Determine the (X, Y) coordinate at the center of the cell enclosing the given text.  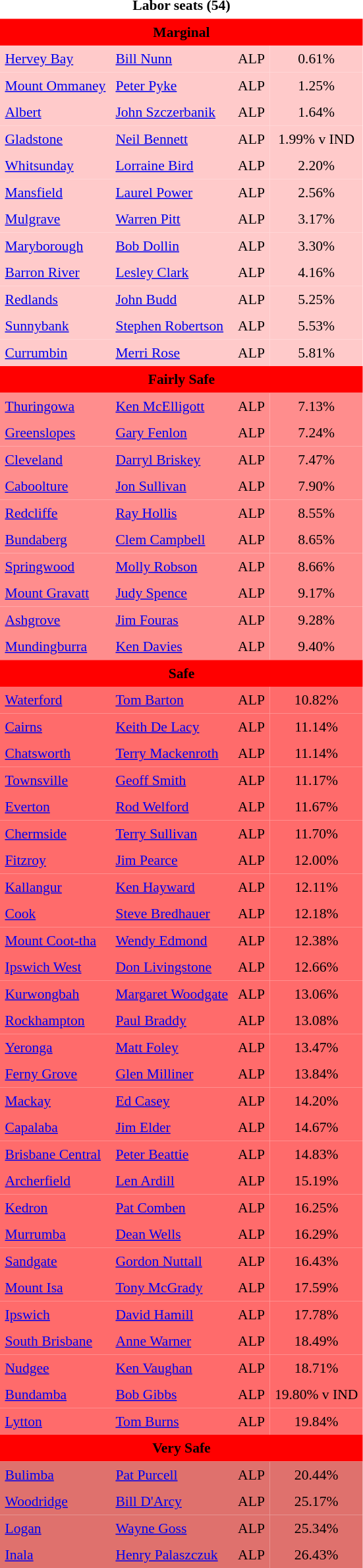
Lorraine Bird (172, 166)
Ken Davies (172, 646)
Bundamba (55, 1395)
Gordon Nuttall (172, 1261)
11.67% (316, 807)
Wendy Edmond (172, 940)
Gary Fenlon (172, 433)
11.70% (316, 833)
Margaret Woodgate (172, 993)
Mount Ommaney (55, 85)
Townsville (55, 780)
Kurwongbah (55, 993)
2.20% (316, 166)
Ed Casey (172, 1100)
12.66% (316, 967)
Caboolture (55, 486)
Don Livingstone (172, 967)
Tony McGrady (172, 1288)
Wayne Goss (172, 1528)
14.83% (316, 1154)
Jim Elder (172, 1127)
7.24% (316, 433)
Hervey Bay (55, 59)
1.64% (316, 112)
Brisbane Central (55, 1154)
19.80% v IND (316, 1395)
13.08% (316, 1020)
9.40% (316, 646)
Clem Campbell (172, 540)
Fitzroy (55, 860)
Mundingburra (55, 646)
8.65% (316, 540)
Bob Gibbs (172, 1395)
Lytton (55, 1421)
Pat Comben (172, 1207)
Thuringowa (55, 406)
Yeronga (55, 1047)
Terry Mackenroth (172, 753)
Bill D'Arcy (172, 1501)
Tom Barton (172, 700)
Sandgate (55, 1261)
Keith De Lacy (172, 726)
Mansfield (55, 192)
Anne Warner (172, 1341)
4.16% (316, 272)
5.53% (316, 326)
11.17% (316, 780)
Darryl Briskey (172, 459)
Greenslopes (55, 433)
1.25% (316, 85)
Peter Beattie (172, 1154)
Mount Isa (55, 1288)
Rod Welford (172, 807)
John Budd (172, 299)
Dean Wells (172, 1234)
Jim Fouras (172, 619)
Pat Purcell (172, 1474)
Len Ardill (172, 1181)
Nudgee (55, 1367)
Ashgrove (55, 619)
Gladstone (55, 139)
Kedron (55, 1207)
Albert (55, 112)
Archerfield (55, 1181)
25.17% (316, 1501)
John Szczerbanik (172, 112)
8.66% (316, 566)
9.28% (316, 619)
7.90% (316, 486)
Sunnybank (55, 326)
12.18% (316, 914)
Steve Bredhauer (172, 914)
12.38% (316, 940)
5.81% (316, 352)
Capalaba (55, 1127)
Barron River (55, 272)
Bob Dollin (172, 245)
1.99% v IND (316, 139)
25.34% (316, 1528)
Ken Hayward (172, 887)
Ken Vaughan (172, 1367)
David Hamill (172, 1314)
5.25% (316, 299)
Springwood (55, 566)
Paul Braddy (172, 1020)
13.47% (316, 1047)
Bulimba (55, 1474)
19.84% (316, 1421)
17.78% (316, 1314)
Fairly Safe (182, 379)
0.61% (316, 59)
2.56% (316, 192)
Merri Rose (172, 352)
Henry Palaszczuk (172, 1555)
Woodridge (55, 1501)
14.20% (316, 1100)
Mulgrave (55, 219)
Stephen Robertson (172, 326)
Bill Nunn (172, 59)
3.30% (316, 245)
12.00% (316, 860)
Geoff Smith (172, 780)
Chermside (55, 833)
7.13% (316, 406)
Everton (55, 807)
10.82% (316, 700)
Mackay (55, 1100)
Redcliffe (55, 513)
Warren Pitt (172, 219)
Jim Pearce (172, 860)
Currumbin (55, 352)
16.29% (316, 1234)
Cairns (55, 726)
16.25% (316, 1207)
Logan (55, 1528)
Terry Sullivan (172, 833)
Redlands (55, 299)
Molly Robson (172, 566)
9.17% (316, 593)
Murrumba (55, 1234)
Waterford (55, 700)
Matt Foley (172, 1047)
Ipswich (55, 1314)
Safe (182, 673)
Maryborough (55, 245)
Peter Pyke (172, 85)
26.43% (316, 1555)
Chatsworth (55, 753)
Glen Milliner (172, 1074)
Jon Sullivan (172, 486)
Ray Hollis (172, 513)
3.17% (316, 219)
Tom Burns (172, 1421)
Kallangur (55, 887)
20.44% (316, 1474)
Marginal (182, 32)
14.67% (316, 1127)
Ken McElligott (172, 406)
Cook (55, 914)
17.59% (316, 1288)
Very Safe (182, 1448)
Ferny Grove (55, 1074)
7.47% (316, 459)
13.84% (316, 1074)
South Brisbane (55, 1341)
16.43% (316, 1261)
Rockhampton (55, 1020)
Ipswich West (55, 967)
8.55% (316, 513)
Mount Coot-tha (55, 940)
Inala (55, 1555)
12.11% (316, 887)
15.19% (316, 1181)
Judy Spence (172, 593)
Neil Bennett (172, 139)
Lesley Clark (172, 272)
Cleveland (55, 459)
18.49% (316, 1341)
13.06% (316, 993)
18.71% (316, 1367)
Mount Gravatt (55, 593)
Whitsunday (55, 166)
Laurel Power (172, 192)
Bundaberg (55, 540)
